Capture the cell that displays the provided text and extract its [x, y] central coordinate. 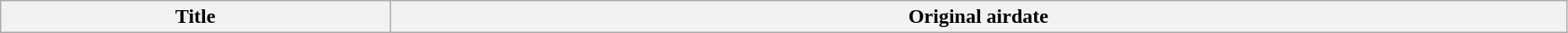
Title [196, 17]
Original airdate [978, 17]
